Pinpoint the cell where the given text exists, returning its [x, y] midpoint coordinate. 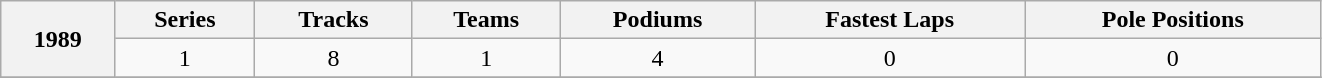
Series [185, 20]
Teams [486, 20]
Podiums [657, 20]
Fastest Laps [890, 20]
Pole Positions [1173, 20]
1989 [58, 39]
4 [657, 58]
8 [334, 58]
Tracks [334, 20]
